Locate the cell with the specified text and output its [X, Y] center coordinate. 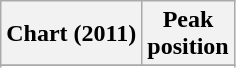
Peakposition [188, 34]
Chart (2011) [72, 34]
